Scan for the cell matching the given text and deliver its [X, Y] coordinate at center. 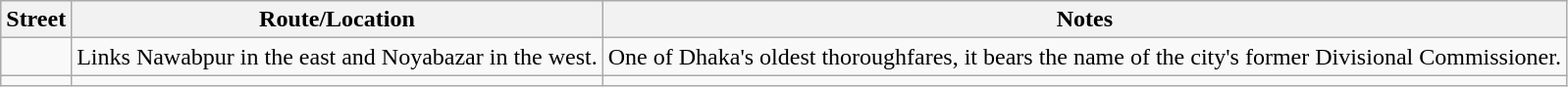
One of Dhaka's oldest thoroughfares, it bears the name of the city's former Divisional Commissioner. [1084, 57]
Street [36, 20]
Notes [1084, 20]
Route/Location [338, 20]
Links Nawabpur in the east and Noyabazar in the west. [338, 57]
